From the cell containing the given text, extract its center point as [x, y] coordinate. 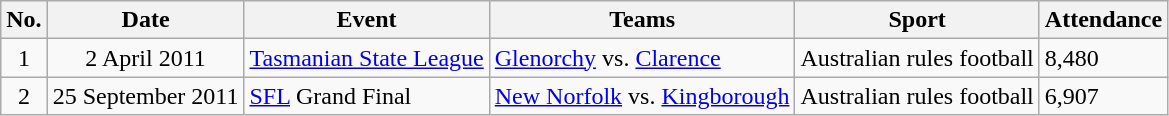
25 September 2011 [146, 96]
Date [146, 20]
2 April 2011 [146, 58]
New Norfolk vs. Kingborough [642, 96]
Glenorchy vs. Clarence [642, 58]
6,907 [1103, 96]
2 [24, 96]
No. [24, 20]
Tasmanian State League [366, 58]
Teams [642, 20]
Attendance [1103, 20]
1 [24, 58]
SFL Grand Final [366, 96]
8,480 [1103, 58]
Event [366, 20]
Sport [917, 20]
